Search for the cell housing the specified text and yield its [X, Y] center coordinate. 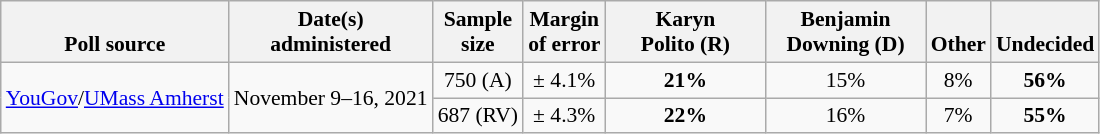
Undecided [1045, 32]
KarynPolito (R) [685, 32]
Date(s)administered [331, 32]
8% [958, 80]
16% [845, 116]
687 (RV) [478, 116]
Poll source [115, 32]
15% [845, 80]
22% [685, 116]
YouGov/UMass Amherst [115, 98]
21% [685, 80]
± 4.3% [564, 116]
7% [958, 116]
750 (A) [478, 80]
55% [1045, 116]
November 9–16, 2021 [331, 98]
Other [958, 32]
Marginof error [564, 32]
BenjaminDowning (D) [845, 32]
Samplesize [478, 32]
± 4.1% [564, 80]
56% [1045, 80]
